Return the [X, Y] coordinate for the center point of the cell that contains the specified text.  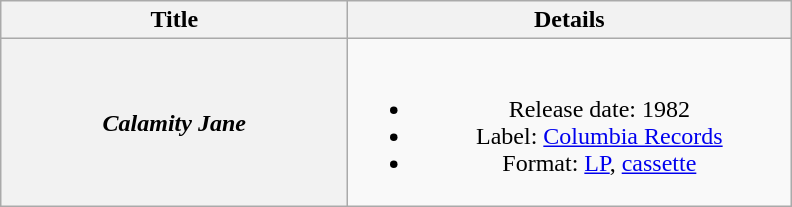
Calamity Jane [174, 122]
Release date: 1982Label: Columbia RecordsFormat: LP, cassette [570, 122]
Details [570, 20]
Title [174, 20]
